Capture the cell that displays the provided text and extract its (x, y) central coordinate. 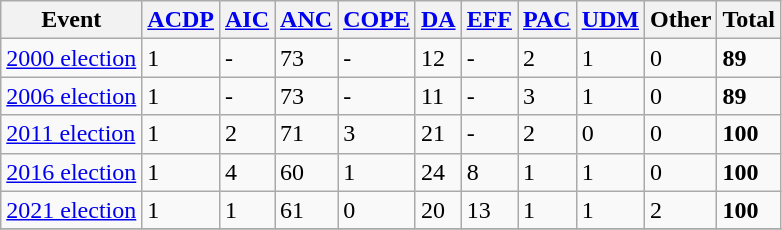
DA (438, 20)
UDM (610, 20)
21 (438, 134)
PAC (548, 20)
2021 election (72, 210)
EFF (489, 20)
61 (306, 210)
13 (489, 210)
Total (749, 20)
Other (681, 20)
AIC (246, 20)
11 (438, 96)
ANC (306, 20)
24 (438, 172)
4 (246, 172)
2016 election (72, 172)
2011 election (72, 134)
12 (438, 58)
2000 election (72, 58)
ACDP (181, 20)
Event (72, 20)
COPE (377, 20)
20 (438, 210)
2006 election (72, 96)
8 (489, 172)
60 (306, 172)
71 (306, 134)
